For the text-containing cell, return its midpoint in (x, y) coordinate format. 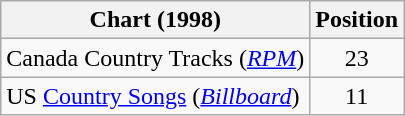
Chart (1998) (156, 20)
Canada Country Tracks (RPM) (156, 58)
Position (357, 20)
23 (357, 58)
11 (357, 96)
US Country Songs (Billboard) (156, 96)
